Provide the (X, Y) coordinate of the cell's center where the given text is located.  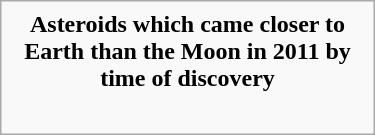
Asteroids which came closer to Earth than the Moon in 2011 by time of discovery (187, 51)
